From the cell containing the given text, extract its center point as [x, y] coordinate. 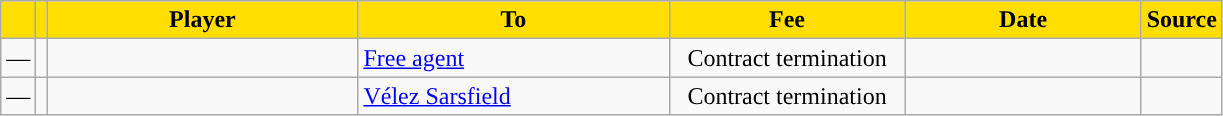
Date [1023, 20]
Free agent [514, 58]
Source [1182, 20]
Vélez Sarsfield [514, 96]
Fee [787, 20]
To [514, 20]
Player [202, 20]
